Capture the cell that displays the provided text and extract its [x, y] central coordinate. 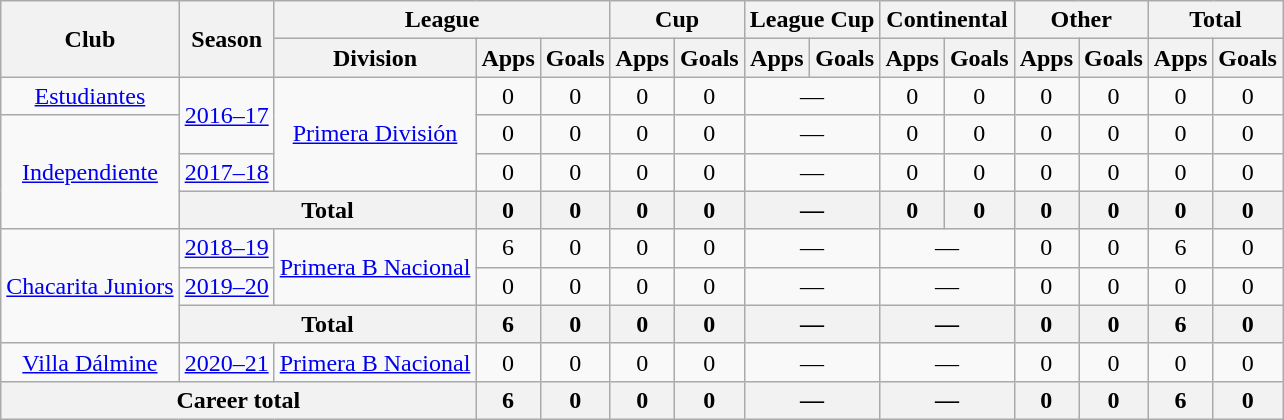
2018–19 [226, 248]
Club [90, 39]
2017–18 [226, 172]
Villa Dálmine [90, 362]
2019–20 [226, 286]
Primera División [375, 134]
Estudiantes [90, 96]
Continental [947, 20]
Cup [677, 20]
Independiente [90, 172]
League [442, 20]
Chacarita Juniors [90, 286]
Division [375, 58]
2020–21 [226, 362]
2016–17 [226, 115]
Career total [238, 400]
Other [1081, 20]
Season [226, 39]
League Cup [812, 20]
